Provide the (X, Y) coordinate of the cell's center where the given text is located.  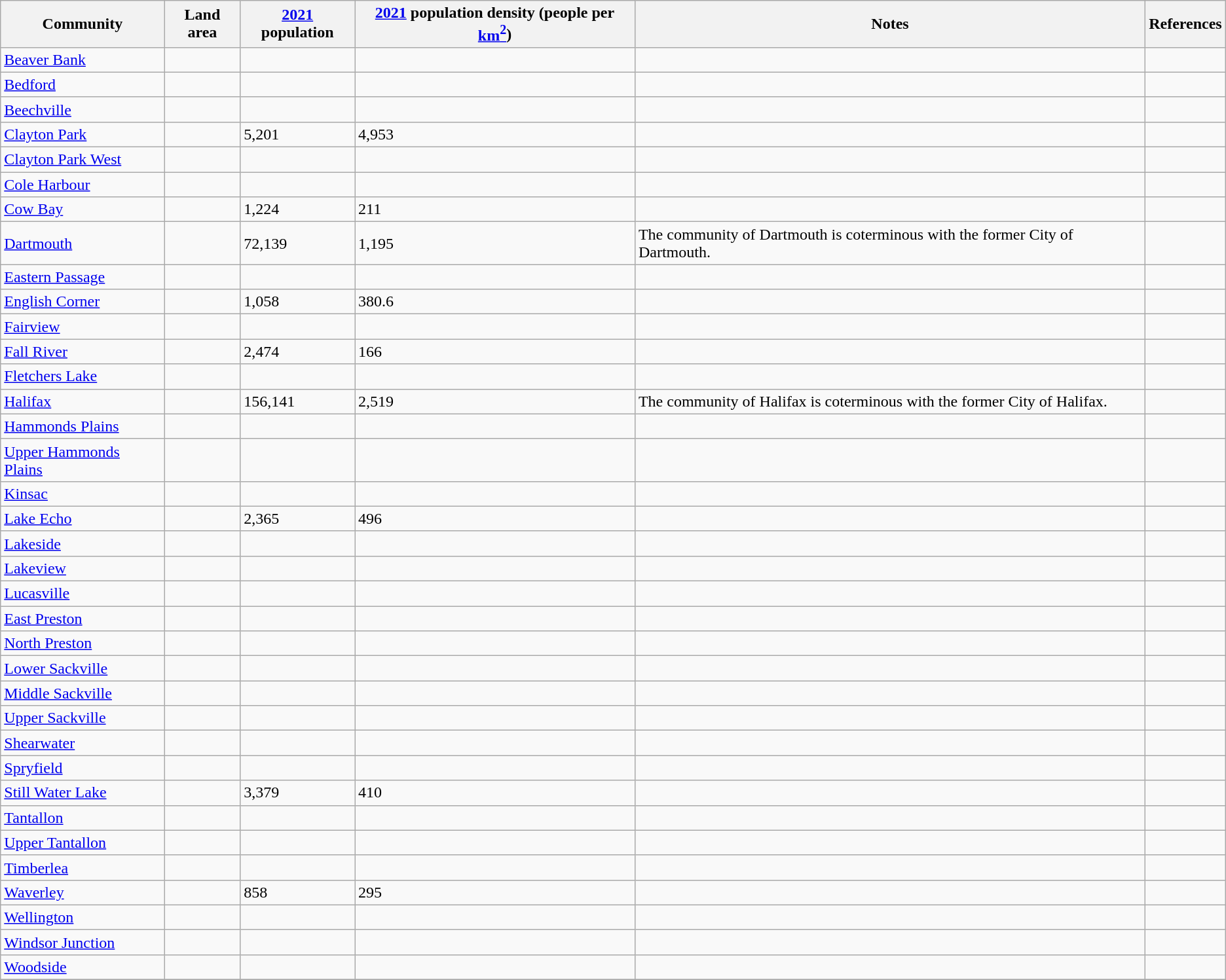
Windsor Junction (83, 942)
2,474 (297, 352)
Land area (202, 24)
2021 population (297, 24)
Hammonds Plains (83, 426)
Lakeside (83, 543)
Clayton Park (83, 134)
Notes (889, 24)
295 (495, 892)
Shearwater (83, 743)
Beechville (83, 109)
Beaver Bank (83, 60)
211 (495, 209)
Upper Tantallon (83, 843)
East Preston (83, 619)
Cole Harbour (83, 185)
2021 population density (people per km2) (495, 24)
Tantallon (83, 818)
Fall River (83, 352)
Woodside (83, 967)
Timberlea (83, 867)
Still Water Lake (83, 793)
858 (297, 892)
1,058 (297, 302)
380.6 (495, 302)
Halifax (83, 401)
Lakeview (83, 568)
2,519 (495, 401)
Upper Hammonds Plains (83, 460)
72,139 (297, 244)
The community of Halifax is coterminous with the former City of Halifax. (889, 401)
Dartmouth (83, 244)
156,141 (297, 401)
Cow Bay (83, 209)
North Preston (83, 644)
2,365 (297, 518)
Waverley (83, 892)
410 (495, 793)
1,224 (297, 209)
Kinsac (83, 494)
Bedford (83, 84)
Fairview (83, 327)
Middle Sackville (83, 693)
Lower Sackville (83, 668)
Eastern Passage (83, 277)
4,953 (495, 134)
Spryfield (83, 768)
References (1185, 24)
5,201 (297, 134)
Wellington (83, 917)
Upper Sackville (83, 718)
Community (83, 24)
The community of Dartmouth is coterminous with the former City of Dartmouth. (889, 244)
496 (495, 518)
English Corner (83, 302)
3,379 (297, 793)
Lucasville (83, 594)
Lake Echo (83, 518)
1,195 (495, 244)
166 (495, 352)
Clayton Park West (83, 160)
Fletchers Lake (83, 376)
